Find where the given text appears and provide that cell's center as (X, Y) coordinate. 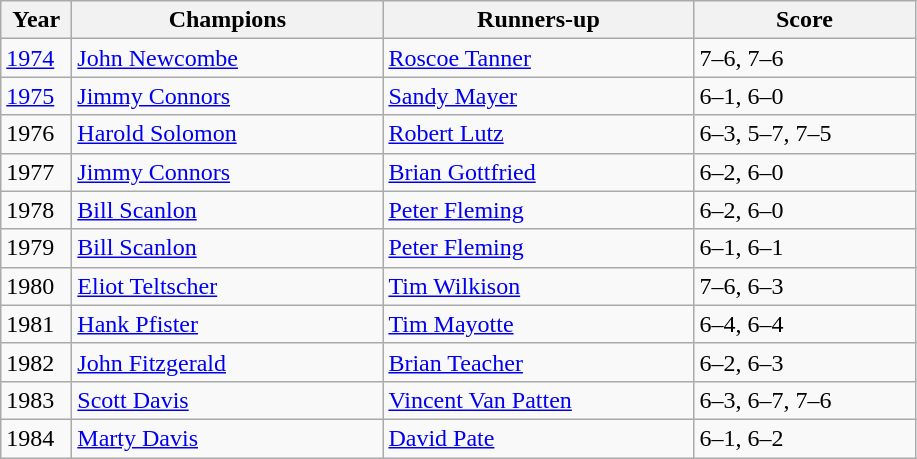
7–6, 6–3 (804, 286)
Year (36, 20)
Brian Teacher (538, 362)
Sandy Mayer (538, 96)
6–1, 6–0 (804, 96)
Champions (228, 20)
7–6, 7–6 (804, 58)
Tim Mayotte (538, 324)
6–4, 6–4 (804, 324)
1983 (36, 400)
6–1, 6–1 (804, 248)
Runners-up (538, 20)
6–3, 5–7, 7–5 (804, 134)
1981 (36, 324)
John Fitzgerald (228, 362)
1975 (36, 96)
1984 (36, 438)
Score (804, 20)
1977 (36, 172)
1978 (36, 210)
Roscoe Tanner (538, 58)
Vincent Van Patten (538, 400)
Tim Wilkison (538, 286)
1974 (36, 58)
Hank Pfister (228, 324)
Marty Davis (228, 438)
Scott Davis (228, 400)
Harold Solomon (228, 134)
Eliot Teltscher (228, 286)
John Newcombe (228, 58)
David Pate (538, 438)
6–2, 6–3 (804, 362)
6–1, 6–2 (804, 438)
Brian Gottfried (538, 172)
Robert Lutz (538, 134)
6–3, 6–7, 7–6 (804, 400)
1979 (36, 248)
1980 (36, 286)
1982 (36, 362)
1976 (36, 134)
